Identify which cell holds the provided text, then report its [X, Y] central coordinate. 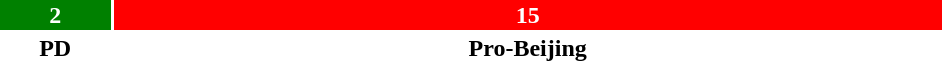
2 [55, 15]
15 [528, 15]
